Extract the [x, y] coordinate from the center of the cell holding the provided text.  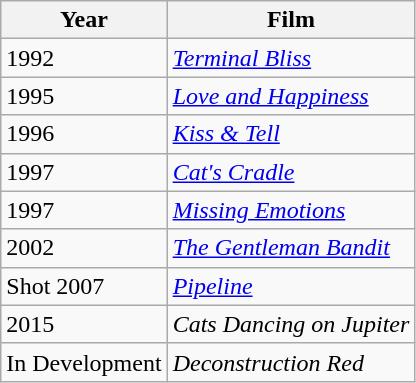
Kiss & Tell [291, 134]
Shot 2007 [84, 286]
Deconstruction Red [291, 362]
In Development [84, 362]
Film [291, 20]
Year [84, 20]
Missing Emotions [291, 210]
Terminal Bliss [291, 58]
2002 [84, 248]
Love and Happiness [291, 96]
Pipeline [291, 286]
The Gentleman Bandit [291, 248]
1996 [84, 134]
1995 [84, 96]
1992 [84, 58]
Cat's Cradle [291, 172]
2015 [84, 324]
Cats Dancing on Jupiter [291, 324]
